Return (X, Y) of the center of cell containing provided text 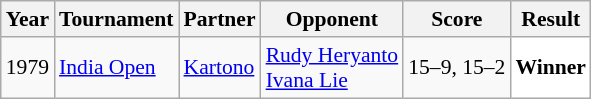
Partner (220, 19)
1979 (28, 68)
Winner (550, 68)
Year (28, 19)
Tournament (116, 19)
Score (456, 19)
Rudy Heryanto Ivana Lie (332, 68)
India Open (116, 68)
15–9, 15–2 (456, 68)
Kartono (220, 68)
Opponent (332, 19)
Result (550, 19)
